From the cell containing the given text, extract its center point as [X, Y] coordinate. 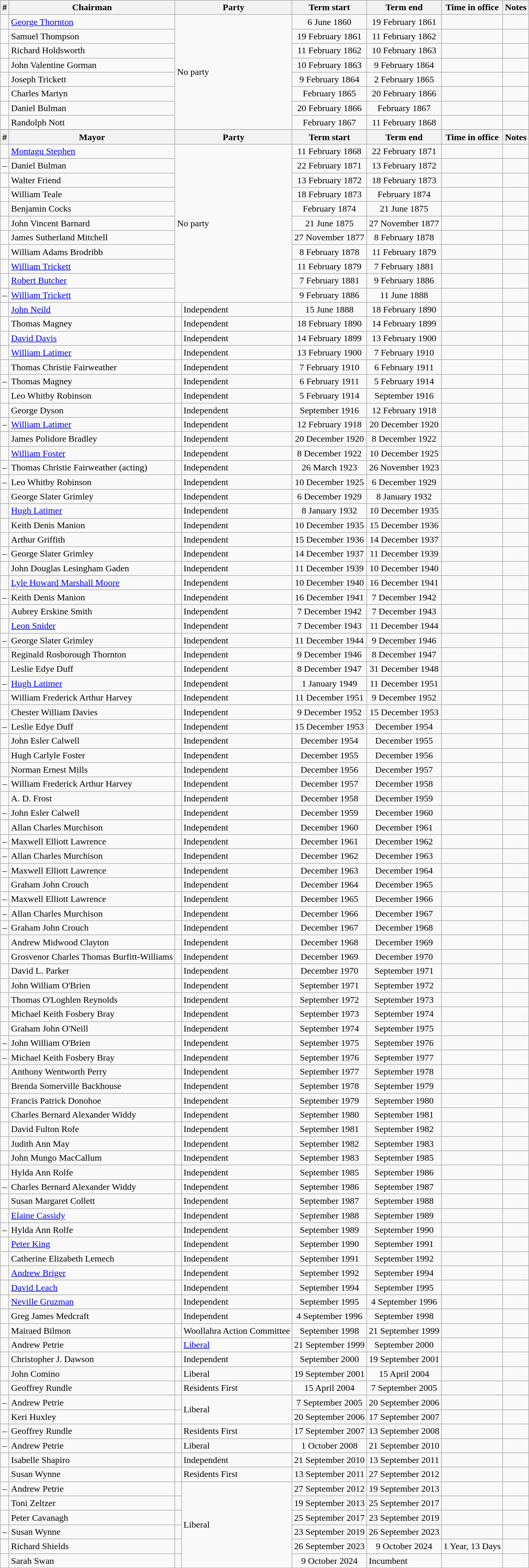
Incumbent [404, 1561]
Thomas O'Loghlen Reynolds [92, 1000]
John Mungo MacCallum [92, 1158]
Sarah Swan [92, 1561]
6 June 1860 [330, 22]
Aubrey Erskine Smith [92, 611]
Judith Ann May [92, 1144]
Hugh Carlyle Foster [92, 755]
John Valentine Gorman [92, 65]
26 March 1923 [330, 468]
Francis Patrick Donohoe [92, 1101]
13 September 2008 [404, 1431]
Charles Martyn [92, 94]
Susan Margaret Collett [92, 1201]
Reginald Rosborough Thornton [92, 655]
Peter King [92, 1244]
Lyle Howard Marshall Moore [92, 583]
David Davis [92, 338]
Brenda Somerville Backhouse [92, 1086]
Isabelle Shapiro [92, 1460]
Mairaed Bilmon [92, 1330]
Christopher J. Dawson [92, 1359]
Chester William Davies [92, 712]
31 December 1948 [404, 669]
Benjamin Cocks [92, 209]
1 January 1949 [330, 683]
Anthony Wentworth Perry [92, 1072]
1 October 2008 [330, 1446]
John Neild [92, 309]
John Comino [92, 1374]
Walter Friend [92, 180]
Graham John O'Neill [92, 1028]
James Sutherland Mitchell [92, 238]
2 February 1865 [404, 79]
Keri Huxley [92, 1417]
Andrew Midwood Clayton [92, 942]
Andrew Briger [92, 1273]
Toni Zeltzer [92, 1503]
Norman Ernest Mills [92, 770]
Richard Holdsworth [92, 51]
Greg James Medcraft [92, 1316]
Robert Butcher [92, 281]
William Teale [92, 195]
William Foster [92, 453]
Chairman [92, 8]
William Adams Brodribb [92, 252]
Thomas Christie Fairweather (acting) [92, 468]
George Thornton [92, 22]
David Fulton Rofe [92, 1129]
26 November 1923 [404, 468]
Catherine Elizabeth Lemech [92, 1259]
1 Year, 13 Days [472, 1546]
Randolph Nott [92, 122]
Richard Shields [92, 1546]
Elaine Cassidy [92, 1215]
Thomas Christie Fairweather [92, 367]
George Dyson [92, 410]
Peter Cavanagh [92, 1517]
February 1865 [330, 94]
Montagu Stephen [92, 151]
David Leach [92, 1287]
John Vincent Barnard [92, 223]
Arthur Griffith [92, 540]
Joseph Trickett [92, 79]
Grosvenor Charles Thomas Burfitt-Williams [92, 957]
Samuel Thompson [92, 36]
James Polidore Bradley [92, 439]
Neville Gruzman [92, 1302]
11 June 1888 [404, 295]
Mayor [92, 137]
Leon Snider [92, 626]
John Douglas Lesingham Gaden [92, 568]
David L. Parker [92, 971]
15 June 1888 [330, 309]
Woollahra Action Committee [236, 1330]
A. D. Frost [92, 798]
